Pinpoint the cell where the given text exists, returning its [x, y] midpoint coordinate. 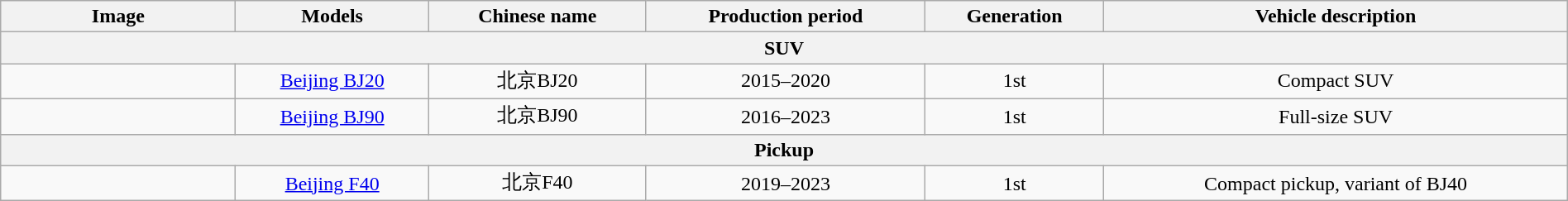
2019–2023 [786, 184]
北京BJ20 [538, 81]
Production period [786, 17]
Image [118, 17]
Vehicle description [1336, 17]
Compact pickup, variant of BJ40 [1336, 184]
Full-size SUV [1336, 116]
Generation [1014, 17]
2016–2023 [786, 116]
Models [332, 17]
2015–2020 [786, 81]
北京BJ90 [538, 116]
Beijing BJ20 [332, 81]
SUV [784, 48]
Pickup [784, 150]
Beijing BJ90 [332, 116]
Compact SUV [1336, 81]
Chinese name [538, 17]
Beijing F40 [332, 184]
北京F40 [538, 184]
